Pinpoint the cell where the given text exists, returning its (x, y) midpoint coordinate. 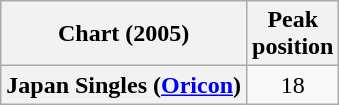
Chart (2005) (124, 34)
Peakposition (293, 34)
Japan Singles (Oricon) (124, 85)
18 (293, 85)
